Provide the (X, Y) coordinate of the cell's center where the given text is located.  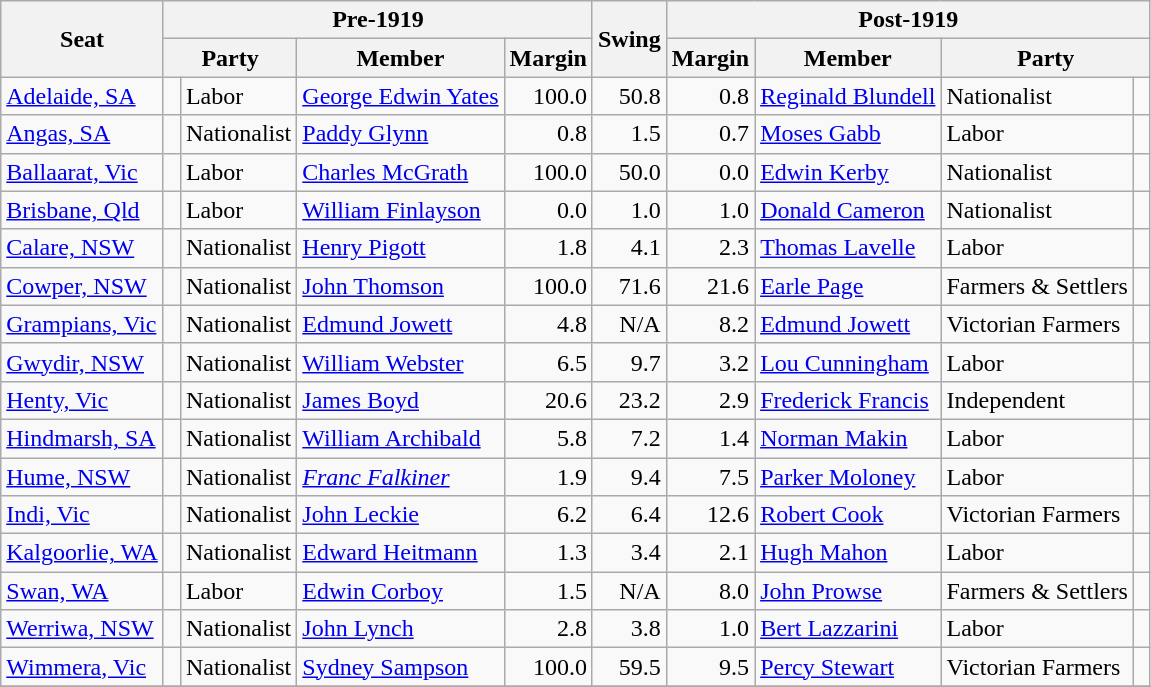
Moses Gabb (848, 134)
6.4 (629, 515)
Paddy Glynn (400, 134)
William Finlayson (400, 210)
Brisbane, Qld (82, 210)
Swan, WA (82, 591)
20.6 (548, 400)
Percy Stewart (848, 667)
3.2 (710, 362)
50.8 (629, 96)
Indi, Vic (82, 515)
Calare, NSW (82, 248)
0.7 (710, 134)
Lou Cunningham (848, 362)
9.4 (629, 477)
21.6 (710, 286)
6.5 (548, 362)
John Leckie (400, 515)
3.8 (629, 629)
Henty, Vic (82, 400)
2.9 (710, 400)
Seat (82, 39)
3.4 (629, 553)
Thomas Lavelle (848, 248)
Reginald Blundell (848, 96)
6.2 (548, 515)
Kalgoorlie, WA (82, 553)
1.3 (548, 553)
Earle Page (848, 286)
2.8 (548, 629)
Pre-1919 (378, 20)
71.6 (629, 286)
8.2 (710, 324)
Cowper, NSW (82, 286)
Angas, SA (82, 134)
William Webster (400, 362)
Post-1919 (908, 20)
John Prowse (848, 591)
50.0 (629, 172)
1.4 (710, 438)
Hindmarsh, SA (82, 438)
4.1 (629, 248)
Bert Lazzarini (848, 629)
Charles McGrath (400, 172)
Norman Makin (848, 438)
Frederick Francis (848, 400)
Sydney Sampson (400, 667)
Donald Cameron (848, 210)
Adelaide, SA (82, 96)
Ballaarat, Vic (82, 172)
1.8 (548, 248)
9.5 (710, 667)
James Boyd (400, 400)
4.8 (548, 324)
Franc Falkiner (400, 477)
7.2 (629, 438)
Hume, NSW (82, 477)
Hugh Mahon (848, 553)
Robert Cook (848, 515)
8.0 (710, 591)
12.6 (710, 515)
23.2 (629, 400)
Wimmera, Vic (82, 667)
William Archibald (400, 438)
1.9 (548, 477)
Edward Heitmann (400, 553)
George Edwin Yates (400, 96)
Grampians, Vic (82, 324)
59.5 (629, 667)
Edwin Kerby (848, 172)
Henry Pigott (400, 248)
John Lynch (400, 629)
2.3 (710, 248)
Independent (1037, 400)
John Thomson (400, 286)
Werriwa, NSW (82, 629)
7.5 (710, 477)
Parker Moloney (848, 477)
2.1 (710, 553)
Swing (629, 39)
9.7 (629, 362)
5.8 (548, 438)
Gwydir, NSW (82, 362)
Edwin Corboy (400, 591)
